Output the (x, y) coordinate of the center of the cell containing the given text.  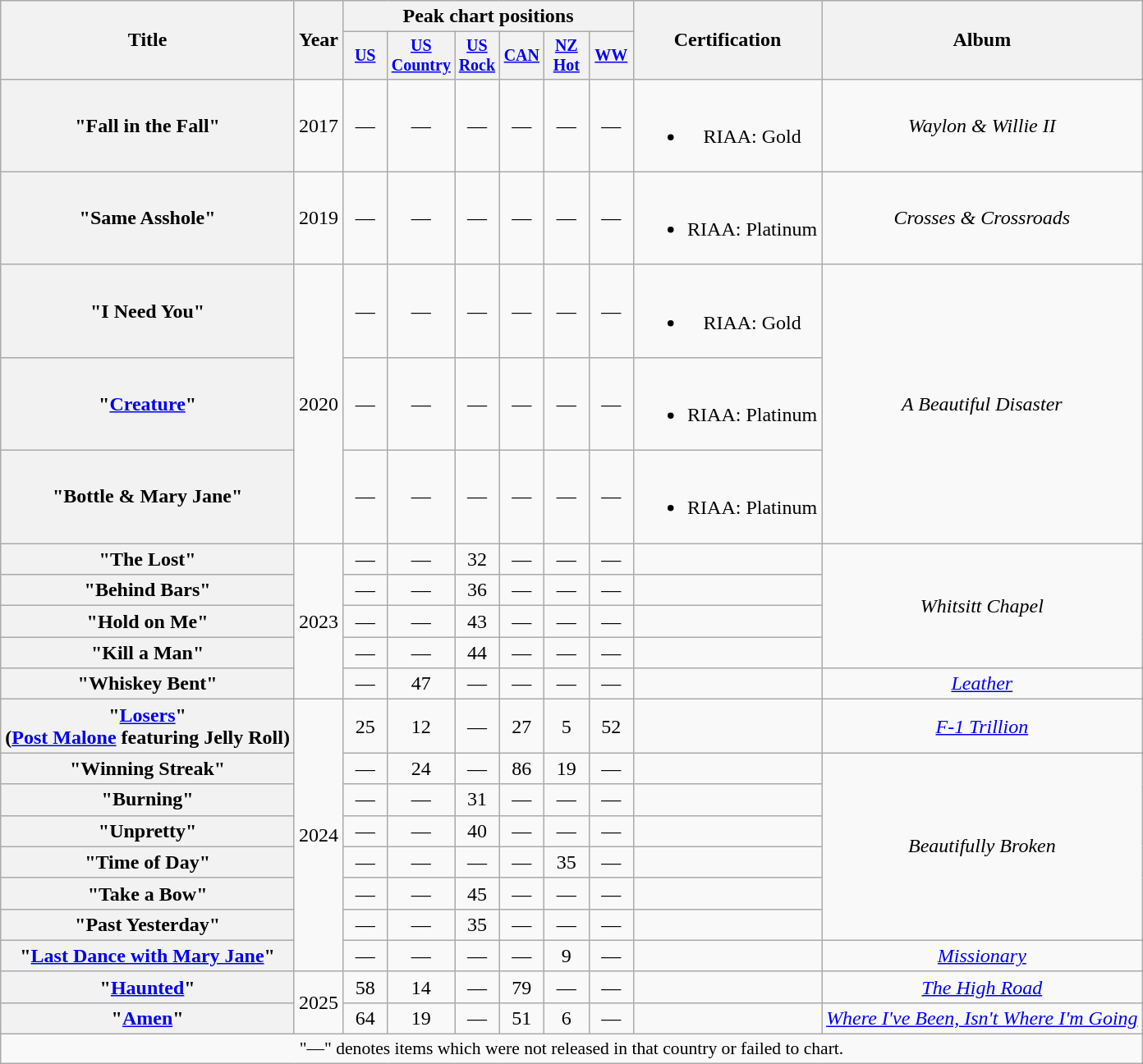
"The Lost" (148, 559)
"Hold on Me" (148, 621)
"Past Yesterday" (148, 924)
47 (421, 684)
"Take a Bow" (148, 893)
43 (477, 621)
Album (982, 40)
NZHot (567, 56)
Certification (728, 40)
Where I've Been, Isn't Where I'm Going (982, 1018)
"Kill a Man" (148, 653)
40 (477, 831)
A Beautiful Disaster (982, 404)
64 (365, 1018)
36 (477, 590)
2020 (319, 404)
F-1 Trillion (982, 726)
"Behind Bars" (148, 590)
"—" denotes items which were not released in that country or failed to chart. (571, 1049)
Whitsitt Chapel (982, 606)
2019 (319, 218)
2024 (319, 836)
CAN (521, 56)
The High Road (982, 987)
2017 (319, 125)
24 (421, 768)
27 (521, 726)
6 (567, 1018)
Leather (982, 684)
"Same Asshole" (148, 218)
"Unpretty" (148, 831)
14 (421, 987)
USCountry (421, 56)
Waylon & Willie II (982, 125)
Title (148, 40)
58 (365, 987)
Missionary (982, 956)
86 (521, 768)
12 (421, 726)
Crosses & Crossroads (982, 218)
44 (477, 653)
"Winning Streak" (148, 768)
51 (521, 1018)
32 (477, 559)
"Creature" (148, 404)
WW (611, 56)
"Fall in the Fall" (148, 125)
"Amen" (148, 1018)
52 (611, 726)
Peak chart positions (488, 16)
US (365, 56)
"Time of Day" (148, 862)
USRock (477, 56)
"I Need You" (148, 310)
9 (567, 956)
"Losers"(Post Malone featuring Jelly Roll) (148, 726)
Beautifully Broken (982, 846)
Year (319, 40)
79 (521, 987)
25 (365, 726)
2023 (319, 621)
"Burning" (148, 800)
"Bottle & Mary Jane" (148, 498)
5 (567, 726)
2025 (319, 1002)
45 (477, 893)
31 (477, 800)
"Haunted" (148, 987)
"Whiskey Bent" (148, 684)
"Last Dance with Mary Jane" (148, 956)
